Return (X, Y) of the center of cell containing provided text 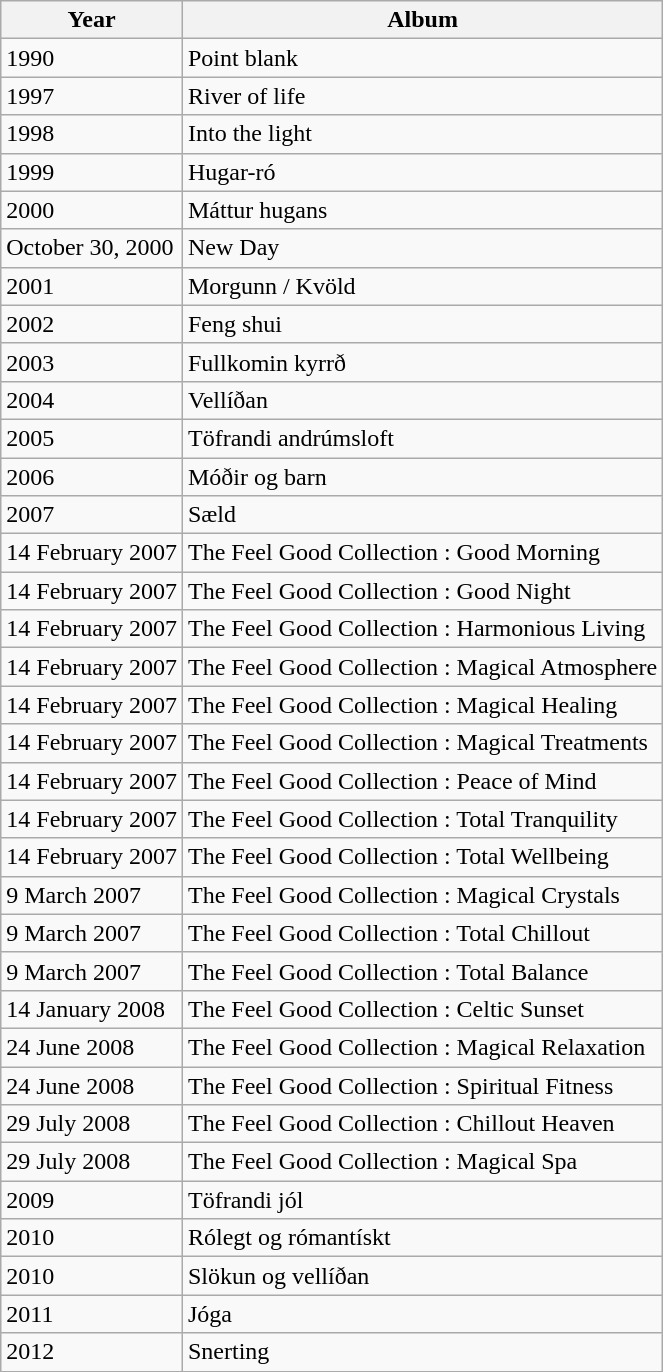
14 January 2008 (92, 1009)
The Feel Good Collection : Good Night (422, 591)
Album (422, 20)
The Feel Good Collection : Celtic Sunset (422, 1009)
Snerting (422, 1352)
The Feel Good Collection : Total Wellbeing (422, 857)
Vellíðan (422, 400)
Year (92, 20)
Máttur hugans (422, 210)
Jóga (422, 1314)
The Feel Good Collection : Magical Healing (422, 705)
Rólegt og rómantískt (422, 1238)
The Feel Good Collection : Harmonious Living (422, 629)
2002 (92, 324)
2007 (92, 515)
The Feel Good Collection : Total Chillout (422, 933)
The Feel Good Collection : Total Tranquility (422, 819)
Morgunn / Kvöld (422, 286)
Fullkomin kyrrð (422, 362)
River of life (422, 96)
Slökun og vellíðan (422, 1276)
Hugar-ró (422, 172)
1998 (92, 134)
The Feel Good Collection : Magical Atmosphere (422, 667)
1999 (92, 172)
2012 (92, 1352)
The Feel Good Collection : Good Morning (422, 553)
The Feel Good Collection : Spiritual Fitness (422, 1085)
Point blank (422, 58)
Sæld (422, 515)
The Feel Good Collection : Magical Crystals (422, 895)
2000 (92, 210)
The Feel Good Collection : Peace of Mind (422, 781)
2011 (92, 1314)
October 30, 2000 (92, 248)
1997 (92, 96)
The Feel Good Collection : Total Balance (422, 971)
Into the light (422, 134)
The Feel Good Collection : Magical Relaxation (422, 1047)
2005 (92, 438)
Móðir og barn (422, 477)
2006 (92, 477)
The Feel Good Collection : Chillout Heaven (422, 1124)
The Feel Good Collection : Magical Treatments (422, 743)
New Day (422, 248)
2009 (92, 1200)
Feng shui (422, 324)
2003 (92, 362)
The Feel Good Collection : Magical Spa (422, 1162)
2001 (92, 286)
Töfrandi andrúmsloft (422, 438)
Töfrandi jól (422, 1200)
1990 (92, 58)
2004 (92, 400)
